Find where the given text appears and provide that cell's center as [X, Y] coordinate. 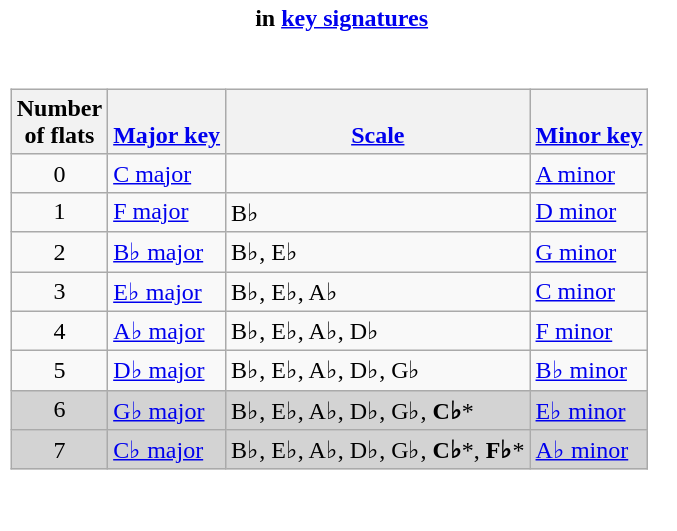
C major [167, 173]
5 [59, 371]
B♭, E♭, A♭ [378, 292]
D minor [589, 212]
B♭ [378, 212]
in key signatures [342, 18]
4 [59, 331]
C♭ major [167, 450]
3 [59, 292]
C minor [589, 292]
G♭ major [167, 410]
A minor [589, 173]
Numberof flats [59, 122]
D♭ major [167, 371]
B♭ minor [589, 371]
2 [59, 252]
B♭, E♭, A♭, D♭, G♭, C♭*, F♭* [378, 450]
7 [59, 450]
B♭, E♭, A♭, D♭, G♭ [378, 371]
F major [167, 212]
B♭, E♭, A♭, D♭, G♭, C♭* [378, 410]
E♭ minor [589, 410]
G minor [589, 252]
B♭, E♭, A♭, D♭ [378, 331]
B♭ major [167, 252]
6 [59, 410]
B♭, E♭ [378, 252]
Minor key [589, 122]
Scale [378, 122]
0 [59, 173]
A♭ minor [589, 450]
A♭ major [167, 331]
F minor [589, 331]
1 [59, 212]
Major key [167, 122]
E♭ major [167, 292]
